Locate the cell with the specified text and output its [X, Y] center coordinate. 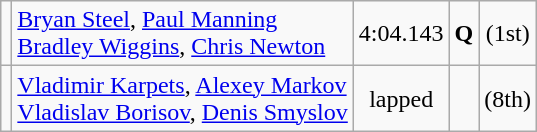
4:04.143 [401, 34]
Bryan Steel, Paul ManningBradley Wiggins, Chris Newton [183, 34]
Q [464, 34]
lapped [401, 98]
(1st) [508, 34]
Vladimir Karpets, Alexey MarkovVladislav Borisov, Denis Smyslov [183, 98]
(8th) [508, 98]
